Extract the (x, y) coordinate from the center of the cell holding the provided text.  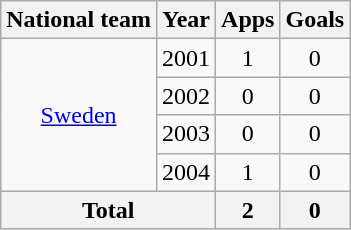
Goals (315, 20)
2002 (186, 96)
2001 (186, 58)
2 (248, 210)
National team (79, 20)
Total (108, 210)
2003 (186, 134)
Sweden (79, 115)
2004 (186, 172)
Year (186, 20)
Apps (248, 20)
